Capture the cell that displays the provided text and extract its [X, Y] central coordinate. 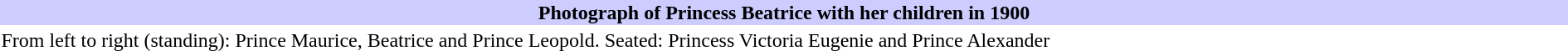
Photograph of Princess Beatrice with her children in 1900 [784, 13]
